Pinpoint the cell where the given text exists, returning its (x, y) midpoint coordinate. 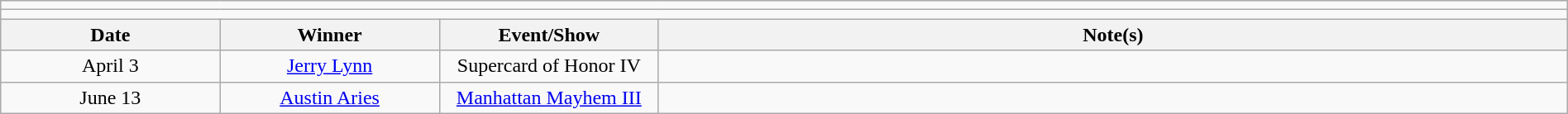
Note(s) (1113, 35)
Supercard of Honor IV (549, 66)
Manhattan Mayhem III (549, 97)
Jerry Lynn (329, 66)
June 13 (111, 97)
Winner (329, 35)
Austin Aries (329, 97)
April 3 (111, 66)
Event/Show (549, 35)
Date (111, 35)
